From the cell containing the given text, extract its center point as [X, Y] coordinate. 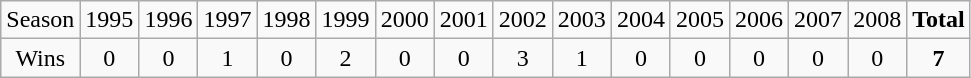
1996 [168, 20]
2004 [640, 20]
Total [939, 20]
1997 [228, 20]
1998 [286, 20]
2000 [404, 20]
2002 [522, 20]
Season [40, 20]
2001 [464, 20]
2006 [758, 20]
2007 [818, 20]
1999 [346, 20]
2003 [582, 20]
2005 [700, 20]
1995 [110, 20]
7 [939, 58]
Wins [40, 58]
3 [522, 58]
2 [346, 58]
2008 [878, 20]
